Provide the (X, Y) coordinate of the cell's center where the given text is located.  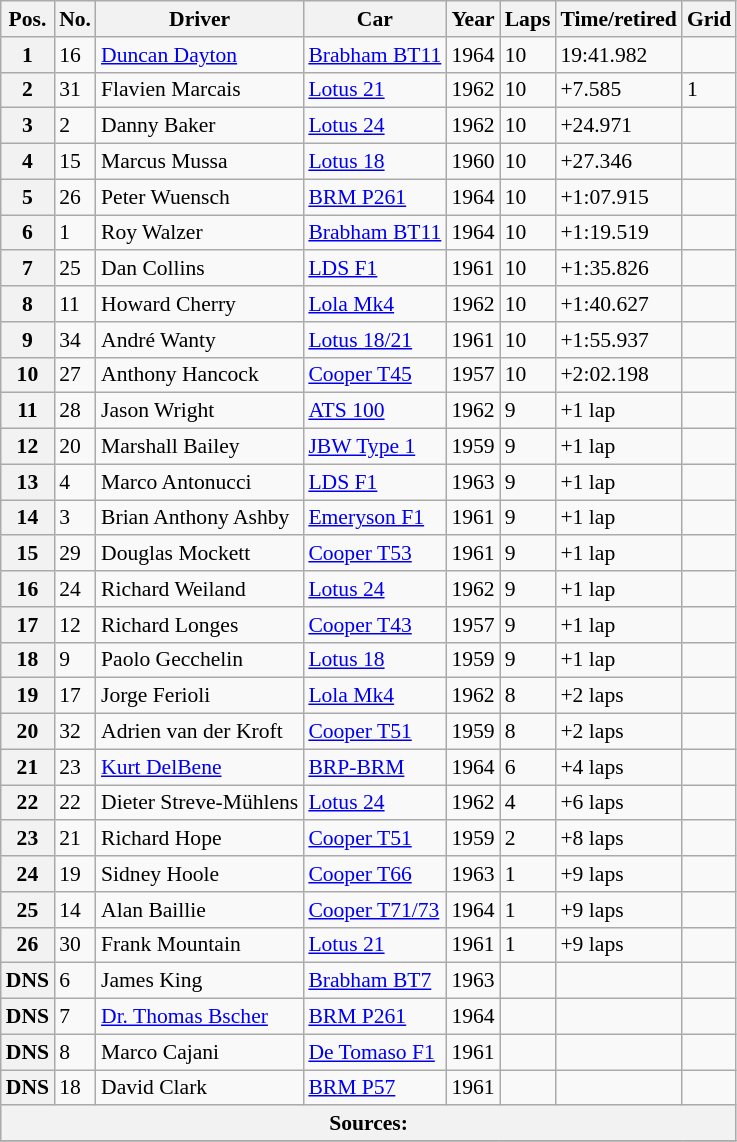
Year (472, 19)
Pos. (28, 19)
Paolo Gecchelin (200, 660)
+24.971 (618, 126)
+27.346 (618, 162)
Anthony Hancock (200, 375)
+6 laps (618, 803)
Dr. Thomas Bscher (200, 1017)
ATS 100 (374, 411)
+4 laps (618, 767)
28 (75, 411)
André Wanty (200, 340)
27 (75, 375)
Kurt DelBene (200, 767)
+1:40.627 (618, 304)
+1:55.937 (618, 340)
Cooper T43 (374, 625)
+8 laps (618, 839)
BRM P57 (374, 1088)
Cooper T71/73 (374, 910)
Adrien van der Kroft (200, 732)
+1:07.915 (618, 197)
De Tomaso F1 (374, 1052)
+1:35.826 (618, 269)
Dieter Streve-Mühlens (200, 803)
Sidney Hoole (200, 874)
Marcus Mussa (200, 162)
Richard Hope (200, 839)
JBW Type 1 (374, 447)
Douglas Mockett (200, 554)
Flavien Marcais (200, 90)
13 (28, 482)
Lotus 18/21 (374, 340)
5 (28, 197)
Cooper T45 (374, 375)
Alan Baillie (200, 910)
Roy Walzer (200, 233)
32 (75, 732)
Jason Wright (200, 411)
Duncan Dayton (200, 55)
Driver (200, 19)
Marshall Bailey (200, 447)
19:41.982 (618, 55)
BRP-BRM (374, 767)
Emeryson F1 (374, 518)
David Clark (200, 1088)
30 (75, 945)
James King (200, 981)
Danny Baker (200, 126)
+2:02.198 (618, 375)
Marco Antonucci (200, 482)
+1:19.519 (618, 233)
34 (75, 340)
Peter Wuensch (200, 197)
Brian Anthony Ashby (200, 518)
Richard Weiland (200, 589)
Dan Collins (200, 269)
+7.585 (618, 90)
Time/retired (618, 19)
Marco Cajani (200, 1052)
Jorge Ferioli (200, 696)
Frank Mountain (200, 945)
Howard Cherry (200, 304)
31 (75, 90)
No. (75, 19)
Laps (528, 19)
Richard Longes (200, 625)
Grid (710, 19)
1960 (472, 162)
Brabham BT7 (374, 981)
Cooper T53 (374, 554)
29 (75, 554)
Cooper T66 (374, 874)
Sources: (369, 1124)
Car (374, 19)
